Capture the cell that displays the provided text and extract its [x, y] central coordinate. 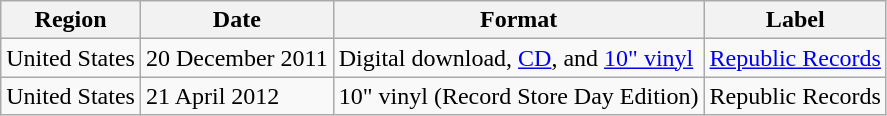
21 April 2012 [236, 96]
Date [236, 20]
20 December 2011 [236, 58]
Digital download, CD, and 10" vinyl [518, 58]
Label [795, 20]
10" vinyl (Record Store Day Edition) [518, 96]
Region [71, 20]
Format [518, 20]
